Provide the (X, Y) coordinate of the cell's center where the given text is located.  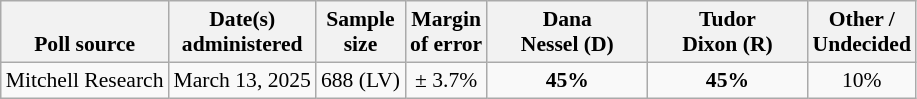
Marginof error (446, 32)
Samplesize (360, 32)
10% (862, 80)
688 (LV) (360, 80)
Other /Undecided (862, 32)
± 3.7% (446, 80)
Poll source (85, 32)
March 13, 2025 (242, 80)
Date(s)administered (242, 32)
Mitchell Research (85, 80)
TudorDixon (R) (727, 32)
DanaNessel (D) (567, 32)
